Search for the cell housing the specified text and yield its (x, y) center coordinate. 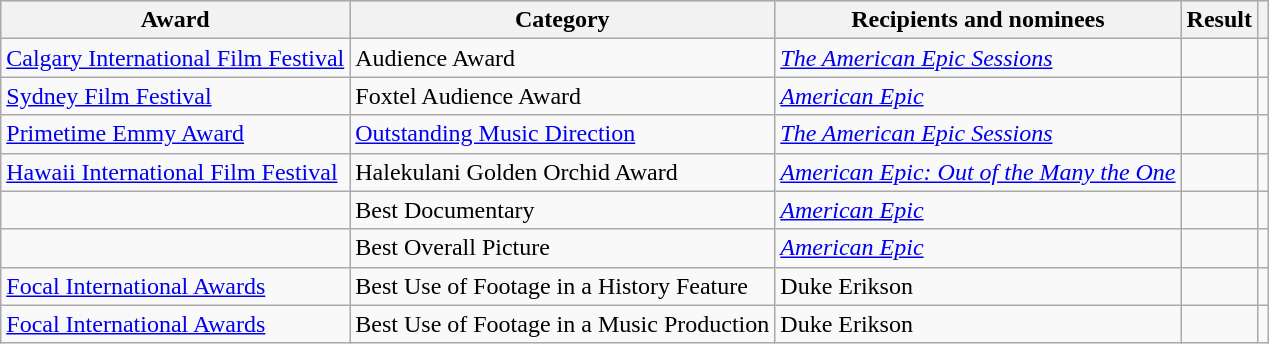
Result (1219, 20)
Outstanding Music Direction (562, 134)
Hawaii International Film Festival (176, 172)
Best Overall Picture (562, 248)
Foxtel Audience Award (562, 96)
Best Use of Footage in a History Feature (562, 286)
Award (176, 20)
American Epic: Out of the Many the One (978, 172)
Primetime Emmy Award (176, 134)
Recipients and nominees (978, 20)
Best Documentary (562, 210)
Halekulani Golden Orchid Award (562, 172)
Audience Award (562, 58)
Calgary International Film Festival (176, 58)
Sydney Film Festival (176, 96)
Category (562, 20)
Best Use of Footage in a Music Production (562, 324)
